Capture the cell that displays the provided text and extract its (x, y) central coordinate. 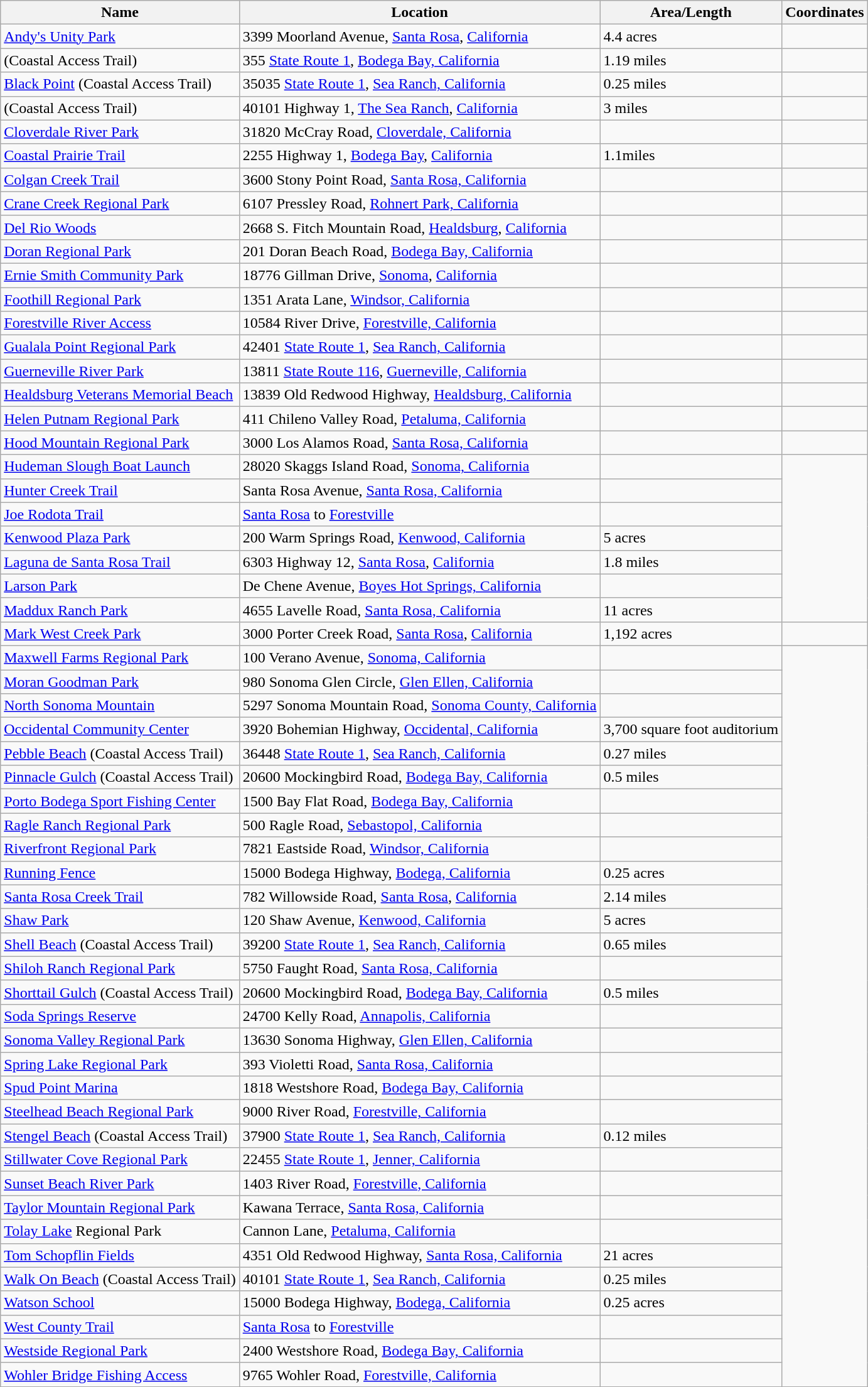
Hudeman Slough Boat Launch (120, 467)
3000 Los Alamos Road, Santa Rosa, California (419, 443)
2668 S. Fitch Mountain Road, Healdsburg, California (419, 227)
Doran Regional Park (120, 251)
2.14 miles (691, 897)
Kawana Terrace, Santa Rosa, California (419, 1207)
10584 River Drive, Forestville, California (419, 323)
6303 Highway 12, Santa Rosa, California (419, 562)
4351 Old Redwood Highway, Santa Rosa, California (419, 1255)
Maddux Ranch Park (120, 610)
1818 Westshore Road, Bodega Bay, California (419, 1088)
3920 Bohemian Highway, Occidental, California (419, 730)
Cloverdale River Park (120, 132)
Larson Park (120, 586)
1.1miles (691, 156)
Riverfront Regional Park (120, 849)
Kenwood Plaza Park (120, 538)
Name (120, 13)
Taylor Mountain Regional Park (120, 1207)
1.8 miles (691, 562)
Area/Length (691, 13)
North Sonoma Mountain (120, 706)
Gualala Point Regional Park (120, 347)
Wohler Bridge Fishing Access (120, 1374)
Ragle Ranch Regional Park (120, 825)
4655 Lavelle Road, Santa Rosa, California (419, 610)
782 Willowside Road, Santa Rosa, California (419, 897)
411 Chileno Valley Road, Petaluma, California (419, 419)
Forestville River Access (120, 323)
9000 River Road, Forestville, California (419, 1112)
1500 Bay Flat Road, Bodega Bay, California (419, 801)
120 Shaw Avenue, Kenwood, California (419, 920)
0.27 miles (691, 753)
Shaw Park (120, 920)
36448 State Route 1, Sea Ranch, California (419, 753)
Watson School (120, 1303)
Spud Point Marina (120, 1088)
Santa Rosa Creek Trail (120, 897)
Joe Rodota Trail (120, 514)
21 acres (691, 1255)
Stengel Beach (Coastal Access Trail) (120, 1136)
24700 Kelly Road, Annapolis, California (419, 1016)
3399 Moorland Avenue, Santa Rosa, California (419, 36)
Hood Mountain Regional Park (120, 443)
3 miles (691, 108)
40101 State Route 1, Sea Ranch, California (419, 1279)
Shorttail Gulch (Coastal Access Trail) (120, 992)
37900 State Route 1, Sea Ranch, California (419, 1136)
4.4 acres (691, 36)
1403 River Road, Forestville, California (419, 1184)
Ernie Smith Community Park (120, 275)
Colgan Creek Trail (120, 180)
Guerneville River Park (120, 371)
Helen Putnam Regional Park (120, 419)
Shell Beach (Coastal Access Trail) (120, 944)
3600 Stony Point Road, Santa Rosa, California (419, 180)
Moran Goodman Park (120, 681)
28020 Skaggs Island Road, Sonoma, California (419, 467)
42401 State Route 1, Sea Ranch, California (419, 347)
Black Point (Coastal Access Trail) (120, 84)
3000 Porter Creek Road, Santa Rosa, California (419, 634)
Sonoma Valley Regional Park (120, 1040)
500 Ragle Road, Sebastopol, California (419, 825)
22455 State Route 1, Jenner, California (419, 1160)
Healdsburg Veterans Memorial Beach (120, 395)
West County Trail (120, 1327)
Location (419, 13)
39200 State Route 1, Sea Ranch, California (419, 944)
Cannon Lane, Petaluma, California (419, 1231)
Coordinates (825, 13)
9765 Wohler Road, Forestville, California (419, 1374)
2400 Westshore Road, Bodega Bay, California (419, 1351)
0.12 miles (691, 1136)
11 acres (691, 610)
200 Warm Springs Road, Kenwood, California (419, 538)
35035 State Route 1, Sea Ranch, California (419, 84)
6107 Pressley Road, Rohnert Park, California (419, 203)
100 Verano Avenue, Sonoma, California (419, 657)
5750 Faught Road, Santa Rosa, California (419, 968)
13630 Sonoma Highway, Glen Ellen, California (419, 1040)
201 Doran Beach Road, Bodega Bay, California (419, 251)
Running Fence (120, 873)
Pinnacle Gulch (Coastal Access Trail) (120, 777)
Occidental Community Center (120, 730)
5297 Sonoma Mountain Road, Sonoma County, California (419, 706)
1,192 acres (691, 634)
Porto Bodega Sport Fishing Center (120, 801)
18776 Gillman Drive, Sonoma, California (419, 275)
Santa Rosa Avenue, Santa Rosa, California (419, 490)
7821 Eastside Road, Windsor, California (419, 849)
40101 Highway 1, The Sea Ranch, California (419, 108)
Soda Springs Reserve (120, 1016)
Shiloh Ranch Regional Park (120, 968)
Steelhead Beach Regional Park (120, 1112)
Crane Creek Regional Park (120, 203)
Mark West Creek Park (120, 634)
1.19 miles (691, 60)
Tom Schopflin Fields (120, 1255)
1351 Arata Lane, Windsor, California (419, 300)
Laguna de Santa Rosa Trail (120, 562)
Spring Lake Regional Park (120, 1064)
393 Violetti Road, Santa Rosa, California (419, 1064)
De Chene Avenue, Boyes Hot Springs, California (419, 586)
Tolay Lake Regional Park (120, 1231)
2255 Highway 1, Bodega Bay, California (419, 156)
Sunset Beach River Park (120, 1184)
31820 McCray Road, Cloverdale, California (419, 132)
Hunter Creek Trail (120, 490)
Coastal Prairie Trail (120, 156)
Del Rio Woods (120, 227)
13811 State Route 116, Guerneville, California (419, 371)
980 Sonoma Glen Circle, Glen Ellen, California (419, 681)
Andy's Unity Park (120, 36)
Westside Regional Park (120, 1351)
3,700 square foot auditorium (691, 730)
0.65 miles (691, 944)
Stillwater Cove Regional Park (120, 1160)
Pebble Beach (Coastal Access Trail) (120, 753)
Foothill Regional Park (120, 300)
13839 Old Redwood Highway, Healdsburg, California (419, 395)
355 State Route 1, Bodega Bay, California (419, 60)
Maxwell Farms Regional Park (120, 657)
Walk On Beach (Coastal Access Trail) (120, 1279)
